Determine the (X, Y) coordinate at the center of the cell enclosing the given text.  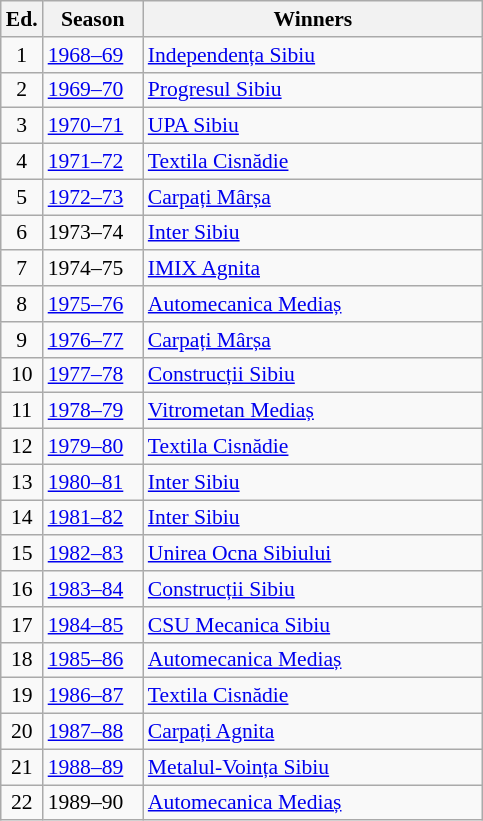
16 (22, 589)
1968–69 (93, 55)
Ed. (22, 19)
1981–82 (93, 518)
5 (22, 197)
1974–75 (93, 269)
10 (22, 375)
1989–90 (93, 803)
1978–79 (93, 411)
1987–88 (93, 732)
1969–70 (93, 90)
1982–83 (93, 554)
1986–87 (93, 696)
1973–74 (93, 233)
15 (22, 554)
Carpați Agnita (313, 732)
19 (22, 696)
Metalul-Voința Sibiu (313, 767)
Progresul Sibiu (313, 90)
20 (22, 732)
1975–76 (93, 304)
14 (22, 518)
1979–80 (93, 447)
Vitrometan Mediaș (313, 411)
9 (22, 340)
6 (22, 233)
1988–89 (93, 767)
1980–81 (93, 482)
4 (22, 162)
17 (22, 625)
1985–86 (93, 660)
12 (22, 447)
1984–85 (93, 625)
IMIX Agnita (313, 269)
1972–73 (93, 197)
8 (22, 304)
1971–72 (93, 162)
3 (22, 126)
Unirea Ocna Sibiului (313, 554)
1977–78 (93, 375)
7 (22, 269)
UPA Sibiu (313, 126)
Independența Sibiu (313, 55)
13 (22, 482)
1 (22, 55)
Season (93, 19)
1976–77 (93, 340)
CSU Mecanica Sibiu (313, 625)
2 (22, 90)
1970–71 (93, 126)
22 (22, 803)
11 (22, 411)
1983–84 (93, 589)
21 (22, 767)
Winners (313, 19)
18 (22, 660)
